Capture the cell that displays the provided text and extract its [x, y] central coordinate. 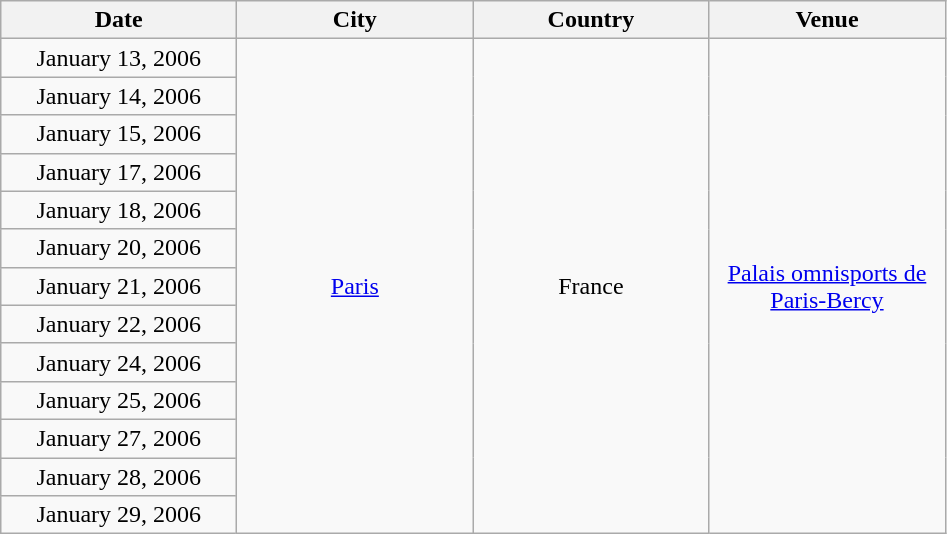
January 15, 2006 [119, 134]
January 25, 2006 [119, 400]
January 21, 2006 [119, 286]
January 18, 2006 [119, 210]
Palais omnisports de Paris-Bercy [827, 286]
Country [591, 20]
January 24, 2006 [119, 362]
January 14, 2006 [119, 96]
January 27, 2006 [119, 438]
Venue [827, 20]
January 28, 2006 [119, 477]
Paris [355, 286]
France [591, 286]
January 29, 2006 [119, 515]
January 13, 2006 [119, 58]
January 17, 2006 [119, 172]
January 22, 2006 [119, 324]
City [355, 20]
January 20, 2006 [119, 248]
Date [119, 20]
